Find where the given text appears and provide that cell's center as [x, y] coordinate. 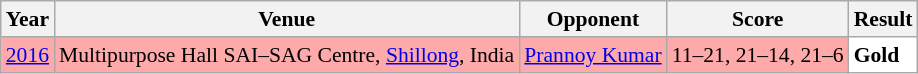
Venue [286, 19]
Prannoy Kumar [592, 55]
11–21, 21–14, 21–6 [758, 55]
Gold [884, 55]
Result [884, 19]
Multipurpose Hall SAI–SAG Centre, Shillong, India [286, 55]
Year [28, 19]
2016 [28, 55]
Opponent [592, 19]
Score [758, 19]
